Return the [x, y] coordinate for the center point of the cell that contains the specified text.  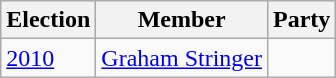
2010 [48, 58]
Party [301, 20]
Election [48, 20]
Graham Stringer [182, 58]
Member [182, 20]
